Find where the given text appears and provide that cell's center as [X, Y] coordinate. 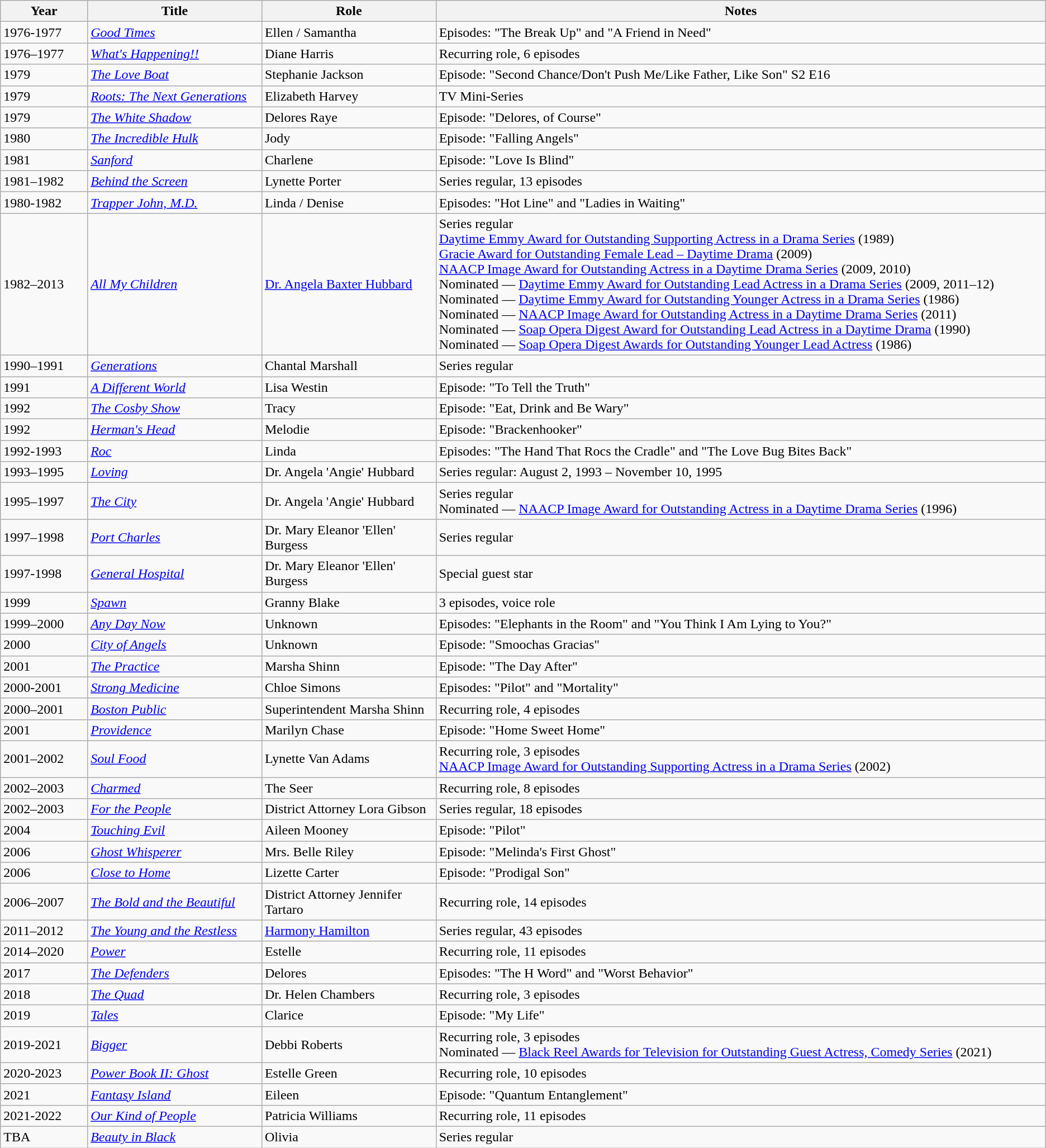
Episode: "Delores, of Course" [741, 117]
Tracy [349, 409]
Episode: "Home Sweet Home" [741, 730]
Marilyn Chase [349, 730]
Chloe Simons [349, 687]
1999–2000 [44, 624]
The Cosby Show [175, 409]
Loving [175, 472]
Series regularNominated — NAACP Image Award for Outstanding Actress in a Daytime Drama Series (1996) [741, 501]
Special guest star [741, 573]
Olivia [349, 1137]
Marsha Shinn [349, 666]
Episode: "To Tell the Truth" [741, 387]
Lizette Carter [349, 873]
Episodes: "Elephants in the Room" and "You Think I Am Lying to You?" [741, 624]
Episode: "Love Is Blind" [741, 160]
1997–1998 [44, 538]
Elizabeth Harvey [349, 96]
Episode: "Falling Angels" [741, 139]
Sanford [175, 160]
The Young and the Restless [175, 931]
Herman's Head [175, 430]
Episode: "My Life" [741, 1016]
Role [349, 11]
1980 [44, 139]
TBA [44, 1137]
Generations [175, 366]
Debbi Roberts [349, 1044]
Strong Medicine [175, 687]
Episode: "Pilot" [741, 831]
2000–2001 [44, 709]
2014–2020 [44, 952]
Beauty in Black [175, 1137]
Dr. Helen Chambers [349, 994]
Episodes: "Hot Line" and "Ladies in Waiting" [741, 202]
1991 [44, 387]
2019-2021 [44, 1044]
Estelle Green [349, 1073]
Harmony Hamilton [349, 931]
Recurring role, 14 episodes [741, 902]
1981–1982 [44, 181]
Series regular, 43 episodes [741, 931]
For the People [175, 809]
2017 [44, 973]
District Attorney Jennifer Tartaro [349, 902]
Episode: "Smoochas Gracias" [741, 645]
1992-1993 [44, 451]
City of Angels [175, 645]
Recurring role, 3 episodesNominated — Black Reel Awards for Television for Outstanding Guest Actress, Comedy Series (2021) [741, 1044]
1976–1977 [44, 54]
Episodes: "The H Word" and "Worst Behavior" [741, 973]
1982–2013 [44, 284]
The City [175, 501]
Jody [349, 139]
Behind the Screen [175, 181]
Linda [349, 451]
Episode: "Quantum Entanglement" [741, 1094]
Lynette Van Adams [349, 759]
Good Times [175, 32]
Our Kind of People [175, 1116]
Episode: "Eat, Drink and Be Wary" [741, 409]
Episode: "Prodigal Son" [741, 873]
Episodes: "Pilot" and "Mortality" [741, 687]
1976-1977 [44, 32]
Lynette Porter [349, 181]
A Different World [175, 387]
Any Day Now [175, 624]
Series regular, 18 episodes [741, 809]
1981 [44, 160]
2019 [44, 1016]
2021-2022 [44, 1116]
Recurring role, 10 episodes [741, 1073]
Episode: "Brackenhooker" [741, 430]
TV Mini-Series [741, 96]
Stephanie Jackson [349, 75]
Delores [349, 973]
Patricia Williams [349, 1116]
The Bold and the Beautiful [175, 902]
The Quad [175, 994]
The Seer [349, 788]
Tales [175, 1016]
Power [175, 952]
2020-2023 [44, 1073]
Chantal Marshall [349, 366]
Ellen / Samantha [349, 32]
Recurring role, 8 episodes [741, 788]
1995–1997 [44, 501]
Estelle [349, 952]
Lisa Westin [349, 387]
Trapper John, M.D. [175, 202]
1980-1982 [44, 202]
Series regular: August 2, 1993 – November 10, 1995 [741, 472]
Title [175, 11]
1999 [44, 603]
1993–1995 [44, 472]
Aileen Mooney [349, 831]
Close to Home [175, 873]
Power Book II: Ghost [175, 1073]
The Incredible Hulk [175, 139]
The Practice [175, 666]
What's Happening!! [175, 54]
All My Children [175, 284]
2000-2001 [44, 687]
Port Charles [175, 538]
Spawn [175, 603]
2006–2007 [44, 902]
Bigger [175, 1044]
Fantasy Island [175, 1094]
The Love Boat [175, 75]
Recurring role, 6 episodes [741, 54]
Granny Blake [349, 603]
2018 [44, 994]
Soul Food [175, 759]
Ghost Whisperer [175, 852]
Recurring role, 4 episodes [741, 709]
Recurring role, 3 episodes [741, 994]
Year [44, 11]
3 episodes, voice role [741, 603]
2000 [44, 645]
2001–2002 [44, 759]
Linda / Denise [349, 202]
Episodes: "The Break Up" and "A Friend in Need" [741, 32]
Episodes: "The Hand That Rocs the Cradle" and "The Love Bug Bites Back" [741, 451]
Superintendent Marsha Shinn [349, 709]
Eileen [349, 1094]
1997-1998 [44, 573]
Notes [741, 11]
Series regular, 13 episodes [741, 181]
Charmed [175, 788]
1990–1991 [44, 366]
The Defenders [175, 973]
Mrs. Belle Riley [349, 852]
Dr. Angela Baxter Hubbard [349, 284]
Roc [175, 451]
2011–2012 [44, 931]
Diane Harris [349, 54]
Charlene [349, 160]
District Attorney Lora Gibson [349, 809]
2021 [44, 1094]
Clarice [349, 1016]
General Hospital [175, 573]
Episode: "Second Chance/Don't Push Me/Like Father, Like Son" S2 E16 [741, 75]
Delores Raye [349, 117]
Melodie [349, 430]
Episode: "Melinda's First Ghost" [741, 852]
Recurring role, 3 episodesNAACP Image Award for Outstanding Supporting Actress in a Drama Series (2002) [741, 759]
Providence [175, 730]
Boston Public [175, 709]
The White Shadow [175, 117]
Episode: "The Day After" [741, 666]
2004 [44, 831]
Roots: The Next Generations [175, 96]
Touching Evil [175, 831]
